Scan for the cell matching the given text and deliver its (x, y) coordinate at center. 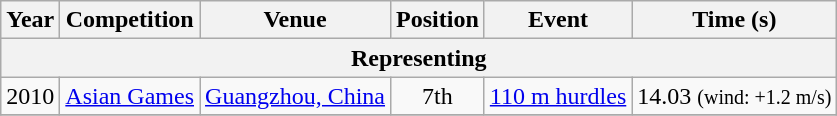
110 m hurdles (558, 96)
Asian Games (130, 96)
Year (30, 20)
Event (558, 20)
Position (438, 20)
Representing (419, 58)
Venue (296, 20)
Guangzhou, China (296, 96)
2010 (30, 96)
14.03 (wind: +1.2 m/s) (734, 96)
7th (438, 96)
Time (s) (734, 20)
Competition (130, 20)
